Scan for the cell matching the given text and deliver its [X, Y] coordinate at center. 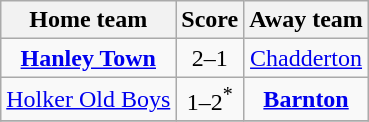
Chadderton [306, 58]
1–2* [210, 100]
Score [210, 20]
Holker Old Boys [88, 100]
Barnton [306, 100]
Hanley Town [88, 58]
Home team [88, 20]
Away team [306, 20]
2–1 [210, 58]
